Provide the [x, y] coordinate of the cell's center where the given text is located.  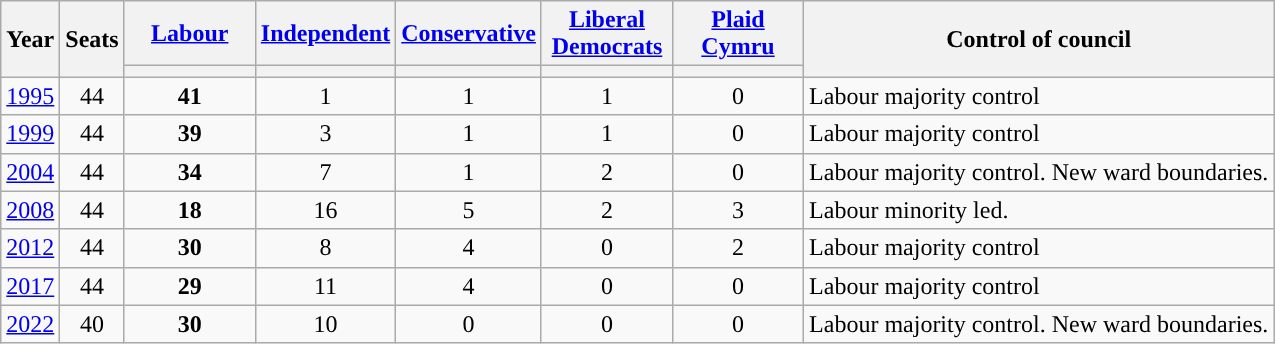
2004 [30, 172]
8 [325, 248]
16 [325, 210]
Seats [92, 39]
7 [325, 172]
Year [30, 39]
41 [190, 96]
5 [469, 210]
2017 [30, 286]
Conservative [469, 34]
Labour [190, 34]
Independent [325, 34]
Liberal Democrats [606, 34]
29 [190, 286]
1995 [30, 96]
11 [325, 286]
2022 [30, 324]
2012 [30, 248]
40 [92, 324]
Control of council [1039, 39]
Plaid Cymru [738, 34]
2008 [30, 210]
10 [325, 324]
Labour minority led. [1039, 210]
34 [190, 172]
1999 [30, 134]
18 [190, 210]
39 [190, 134]
